Find where the given text appears and provide that cell's center as (X, Y) coordinate. 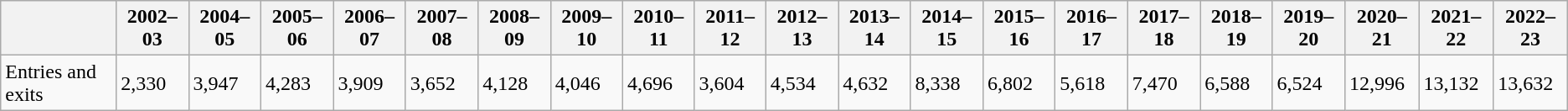
13,632 (1531, 82)
2017–18 (1163, 29)
13,132 (1456, 82)
2016–17 (1091, 29)
2013–14 (874, 29)
2008–09 (514, 29)
2022–23 (1531, 29)
3,604 (730, 82)
4,283 (297, 82)
4,128 (514, 82)
6,588 (1236, 82)
2020–21 (1382, 29)
4,696 (659, 82)
2015–16 (1019, 29)
6,524 (1308, 82)
2014–15 (946, 29)
2011–12 (730, 29)
3,909 (369, 82)
2009–10 (586, 29)
Entries and exits (59, 82)
2007–08 (441, 29)
12,996 (1382, 82)
4,632 (874, 82)
2006–07 (369, 29)
4,046 (586, 82)
2005–06 (297, 29)
2004–05 (224, 29)
2018–19 (1236, 29)
2012–13 (802, 29)
2021–22 (1456, 29)
3,652 (441, 82)
6,802 (1019, 82)
2019–20 (1308, 29)
4,534 (802, 82)
5,618 (1091, 82)
2002–03 (152, 29)
3,947 (224, 82)
2010–11 (659, 29)
7,470 (1163, 82)
8,338 (946, 82)
2,330 (152, 82)
